Find where the given text appears and provide that cell's center as (x, y) coordinate. 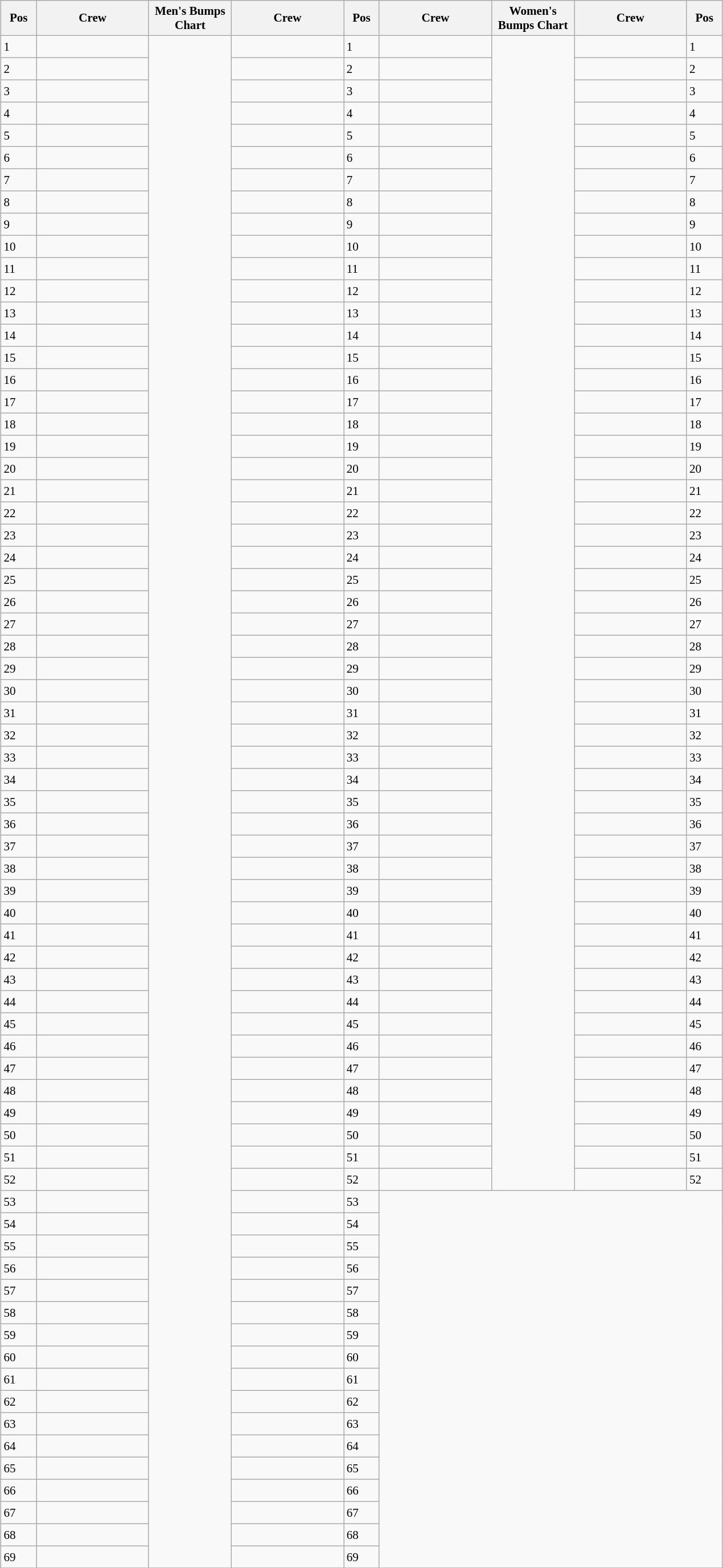
Women's Bumps Chart (533, 18)
Men's Bumps Chart (190, 18)
